Determine the [X, Y] coordinate at the center of the cell enclosing the given text.  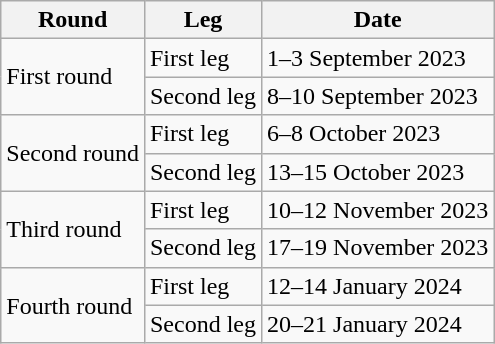
17–19 November 2023 [378, 248]
8–10 September 2023 [378, 96]
Leg [202, 20]
20–21 January 2024 [378, 324]
Second round [73, 153]
Third round [73, 229]
12–14 January 2024 [378, 286]
10–12 November 2023 [378, 210]
13–15 October 2023 [378, 172]
First round [73, 77]
6–8 October 2023 [378, 134]
Fourth round [73, 305]
Round [73, 20]
Date [378, 20]
1–3 September 2023 [378, 58]
